From the cell containing the given text, extract its center point as [x, y] coordinate. 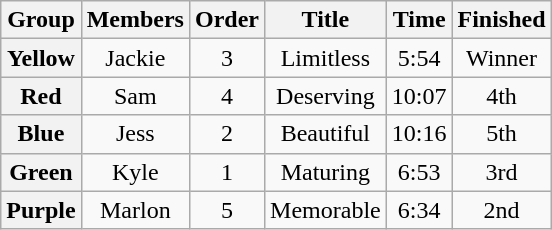
Jess [135, 134]
6:53 [419, 172]
Purple [41, 210]
Members [135, 20]
Finished [502, 20]
Maturing [326, 172]
1 [226, 172]
4th [502, 96]
10:16 [419, 134]
5 [226, 210]
3rd [502, 172]
6:34 [419, 210]
Jackie [135, 58]
Sam [135, 96]
Order [226, 20]
Red [41, 96]
Kyle [135, 172]
Green [41, 172]
2nd [502, 210]
Deserving [326, 96]
Time [419, 20]
Beautiful [326, 134]
5:54 [419, 58]
Group [41, 20]
3 [226, 58]
Marlon [135, 210]
4 [226, 96]
Winner [502, 58]
5th [502, 134]
Title [326, 20]
Yellow [41, 58]
2 [226, 134]
Limitless [326, 58]
10:07 [419, 96]
Blue [41, 134]
Memorable [326, 210]
